From the cell containing the given text, extract its center point as (x, y) coordinate. 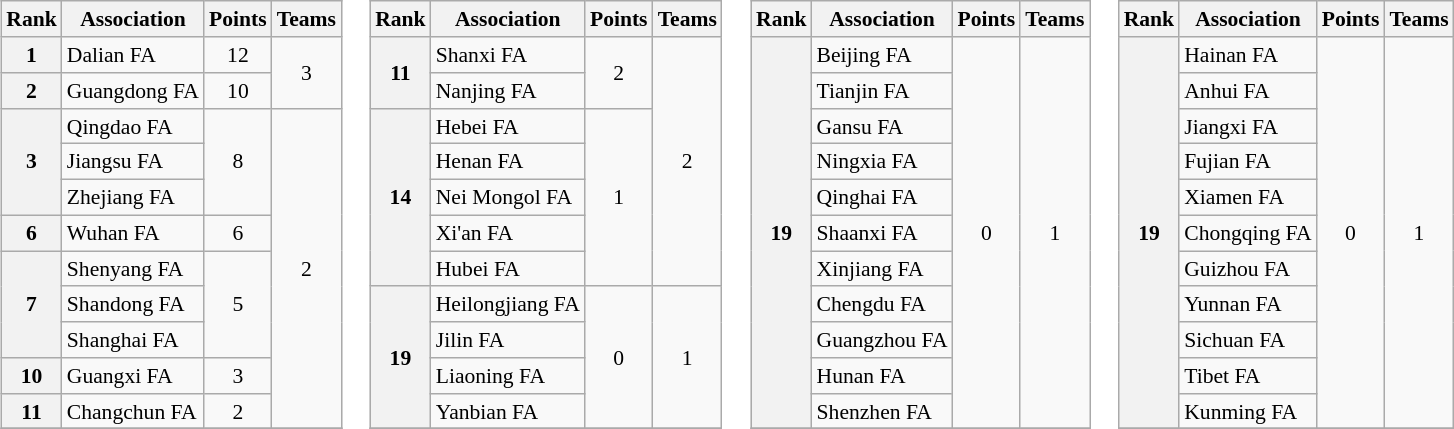
Liaoning FA (508, 376)
5 (238, 304)
12 (238, 55)
Yanbian FA (508, 411)
Xinjiang FA (882, 269)
Dalian FA (133, 55)
Nanjing FA (508, 91)
Guangxi FA (133, 376)
Shanghai FA (133, 340)
Gansu FA (882, 126)
Shandong FA (133, 304)
Yunnan FA (1248, 304)
7 (32, 304)
Jiangsu FA (133, 162)
Xiamen FA (1248, 197)
Shaanxi FA (882, 233)
Jilin FA (508, 340)
Guizhou FA (1248, 269)
Nei Mongol FA (508, 197)
Qinghai FA (882, 197)
Kunming FA (1248, 411)
Chongqing FA (1248, 233)
Hebei FA (508, 126)
Shenzhen FA (882, 411)
Zhejiang FA (133, 197)
8 (238, 162)
Ningxia FA (882, 162)
Hunan FA (882, 376)
Jiangxi FA (1248, 126)
14 (400, 197)
Shenyang FA (133, 269)
Changchun FA (133, 411)
Fujian FA (1248, 162)
Tibet FA (1248, 376)
Shanxi FA (508, 55)
Qingdao FA (133, 126)
Hubei FA (508, 269)
Sichuan FA (1248, 340)
Anhui FA (1248, 91)
Hainan FA (1248, 55)
Henan FA (508, 162)
Xi'an FA (508, 233)
Tianjin FA (882, 91)
Beijing FA (882, 55)
Heilongjiang FA (508, 304)
Guangzhou FA (882, 340)
Wuhan FA (133, 233)
Guangdong FA (133, 91)
Chengdu FA (882, 304)
